Locate the cell with the specified text and output its (x, y) center coordinate. 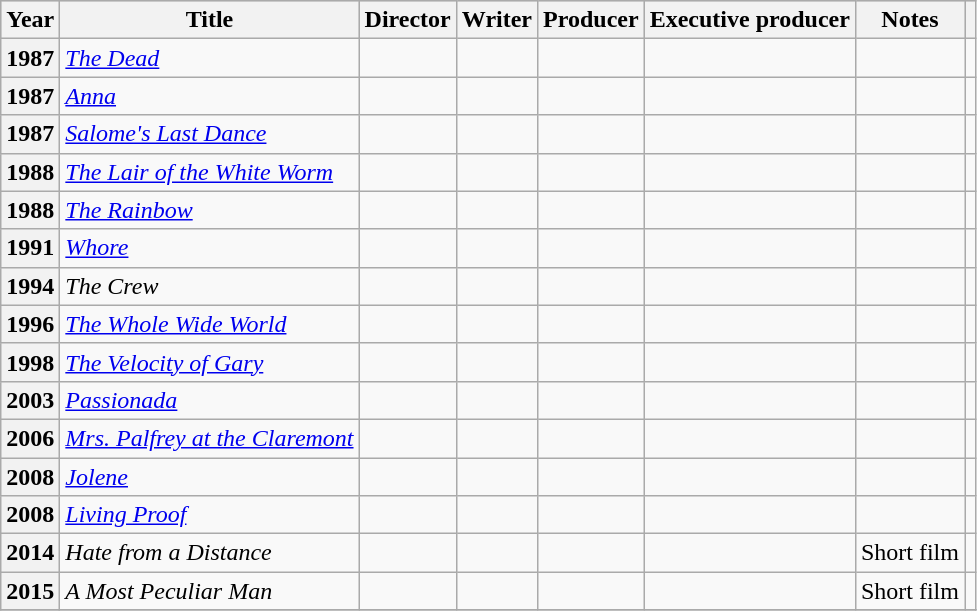
Notes (910, 20)
The Rainbow (210, 210)
The Crew (210, 286)
1996 (30, 324)
The Dead (210, 58)
Executive producer (750, 20)
Passionada (210, 400)
Mrs. Palfrey at the Claremont (210, 438)
Title (210, 20)
Salome's Last Dance (210, 134)
Jolene (210, 477)
The Whole Wide World (210, 324)
Producer (592, 20)
The Velocity of Gary (210, 362)
2015 (30, 591)
Writer (496, 20)
2006 (30, 438)
Whore (210, 248)
2014 (30, 553)
Living Proof (210, 515)
1991 (30, 248)
Anna (210, 96)
1998 (30, 362)
Hate from a Distance (210, 553)
The Lair of the White Worm (210, 172)
A Most Peculiar Man (210, 591)
1994 (30, 286)
2003 (30, 400)
Director (408, 20)
Year (30, 20)
